Locate the cell with the specified text and output its (x, y) center coordinate. 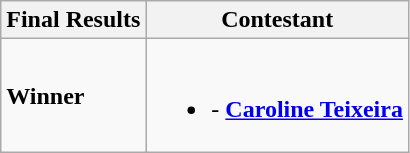
Contestant (278, 20)
Winner (74, 96)
- Caroline Teixeira (278, 96)
Final Results (74, 20)
